Return [X, Y] of the center of cell containing provided text 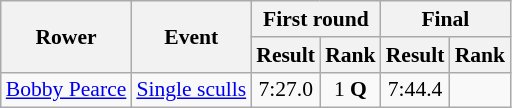
7:27.0 [286, 90]
Bobby Pearce [66, 90]
Rower [66, 36]
Single sculls [191, 90]
7:44.4 [416, 90]
First round [316, 19]
1 Q [350, 90]
Final [446, 19]
Event [191, 36]
